Search for the cell housing the specified text and yield its [x, y] center coordinate. 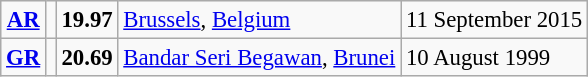
19.97 [87, 20]
GR [24, 58]
20.69 [87, 58]
AR [24, 20]
Bandar Seri Begawan, Brunei [260, 58]
Brussels, Belgium [260, 20]
10 August 1999 [494, 58]
11 September 2015 [494, 20]
